Locate the cell with the specified text and output its [X, Y] center coordinate. 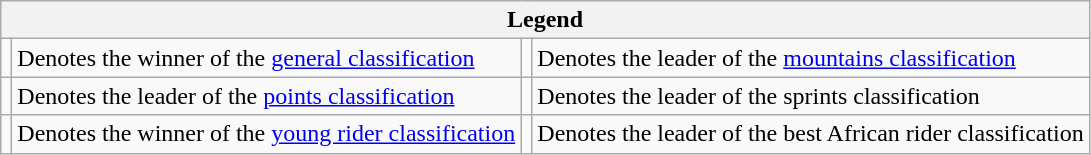
Denotes the winner of the young rider classification [266, 134]
Legend [546, 20]
Denotes the leader of the mountains classification [811, 58]
Denotes the leader of the best African rider classification [811, 134]
Denotes the leader of the sprints classification [811, 96]
Denotes the winner of the general classification [266, 58]
Denotes the leader of the points classification [266, 96]
